For the text-containing cell, return its midpoint in (x, y) coordinate format. 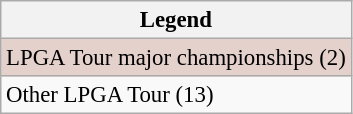
Other LPGA Tour (13) (176, 95)
LPGA Tour major championships (2) (176, 58)
Legend (176, 20)
